Locate the cell with the specified text and output its (X, Y) center coordinate. 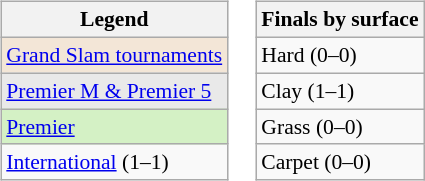
Carpet (0–0) (340, 162)
Grass (0–0) (340, 127)
Grand Slam tournaments (114, 55)
International (1–1) (114, 162)
Premier M & Premier 5 (114, 91)
Hard (0–0) (340, 55)
Finals by surface (340, 20)
Premier (114, 127)
Clay (1–1) (340, 91)
Legend (114, 20)
